Extract the [X, Y] coordinate from the center of the cell holding the provided text.  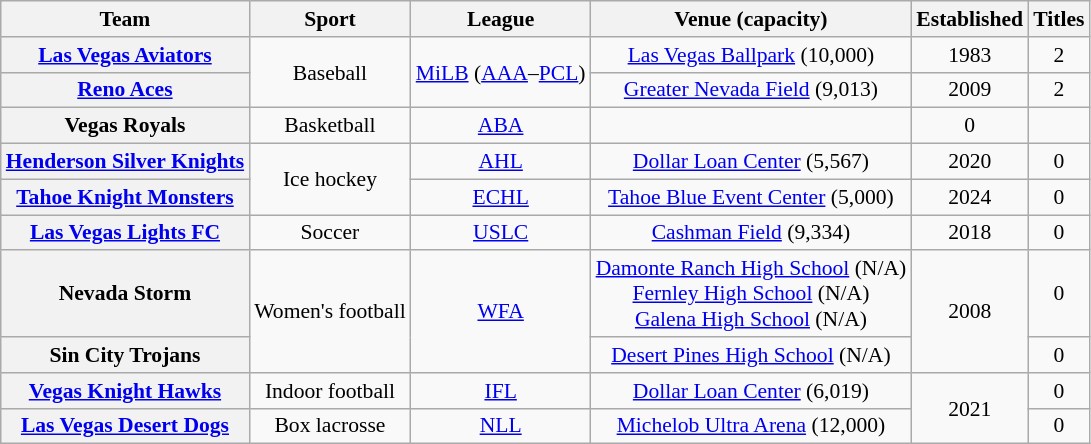
Vegas Knight Hawks [125, 391]
Box lacrosse [330, 426]
Sport [330, 19]
Established [970, 19]
Michelob Ultra Arena (12,000) [752, 426]
2018 [970, 233]
Basketball [330, 126]
IFL [501, 391]
Greater Nevada Field (9,013) [752, 90]
Cashman Field (9,334) [752, 233]
2009 [970, 90]
Indoor football [330, 391]
Baseball [330, 72]
Tahoe Knight Monsters [125, 197]
NLL [501, 426]
Damonte Ranch High School (N/A)Fernley High School (N/A)Galena High School (N/A) [752, 294]
Las Vegas Aviators [125, 55]
Ice hockey [330, 180]
AHL [501, 162]
MiLB (AAA–PCL) [501, 72]
Dollar Loan Center (5,567) [752, 162]
Titles [1058, 19]
WFA [501, 312]
2008 [970, 312]
Dollar Loan Center (6,019) [752, 391]
Las Vegas Lights FC [125, 233]
Desert Pines High School (N/A) [752, 355]
Henderson Silver Knights [125, 162]
Sin City Trojans [125, 355]
USLC [501, 233]
Las Vegas Ballpark (10,000) [752, 55]
2020 [970, 162]
2024 [970, 197]
Tahoe Blue Event Center (5,000) [752, 197]
Women's football [330, 312]
ECHL [501, 197]
Vegas Royals [125, 126]
Venue (capacity) [752, 19]
Nevada Storm [125, 294]
Reno Aces [125, 90]
League [501, 19]
Soccer [330, 233]
Las Vegas Desert Dogs [125, 426]
Team [125, 19]
2021 [970, 408]
1983 [970, 55]
ABA [501, 126]
